Output the (X, Y) coordinate of the center of the cell containing the given text.  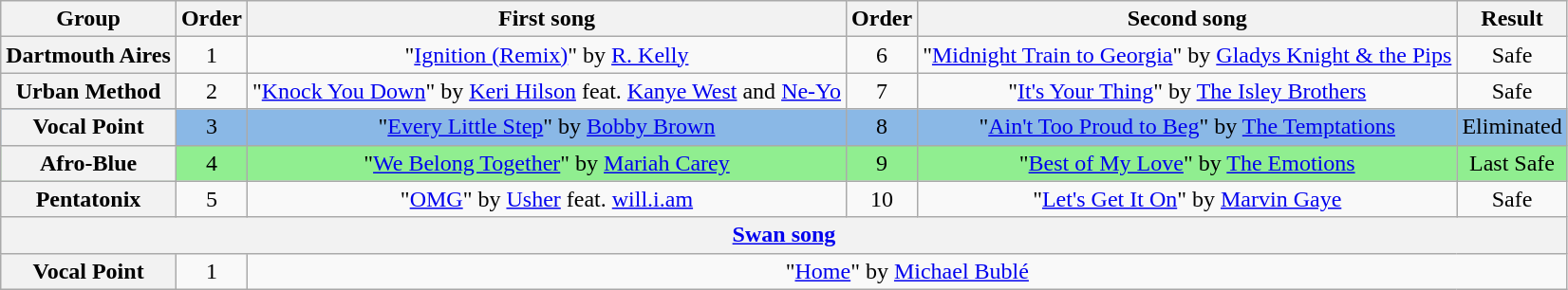
"Midnight Train to Georgia" by Gladys Knight & the Pips (1187, 55)
"Every Little Step" by Bobby Brown (547, 127)
8 (883, 127)
Second song (1187, 19)
"Ignition (Remix)" by R. Kelly (547, 55)
First song (547, 19)
9 (883, 163)
4 (211, 163)
Group (89, 19)
"It's Your Thing" by The Isley Brothers (1187, 91)
6 (883, 55)
Eliminated (1512, 127)
"Let's Get It On" by Marvin Gaye (1187, 199)
"We Belong Together" by Mariah Carey (547, 163)
"Best of My Love" by The Emotions (1187, 163)
2 (211, 91)
Pentatonix (89, 199)
"Ain't Too Proud to Beg" by The Temptations (1187, 127)
Afro-Blue (89, 163)
Dartmouth Aires (89, 55)
"Knock You Down" by Keri Hilson feat. Kanye West and Ne-Yo (547, 91)
5 (211, 199)
7 (883, 91)
Result (1512, 19)
3 (211, 127)
Urban Method (89, 91)
"OMG" by Usher feat. will.i.am (547, 199)
10 (883, 199)
Last Safe (1512, 163)
"Home" by Michael Bublé (907, 271)
Swan song (784, 235)
